Locate the cell with the specified text and output its (X, Y) center coordinate. 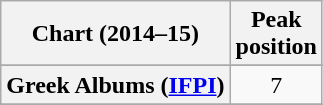
7 (276, 85)
Peakposition (276, 34)
Chart (2014–15) (116, 34)
Greek Albums (IFPI) (116, 85)
